Return [x, y] of the center of cell containing provided text 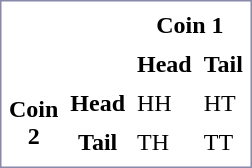
HT [223, 104]
Coin 1 [190, 26]
HH [165, 104]
TH [165, 142]
TT [223, 142]
Coin 2 [33, 124]
